Capture the cell that displays the provided text and extract its (X, Y) central coordinate. 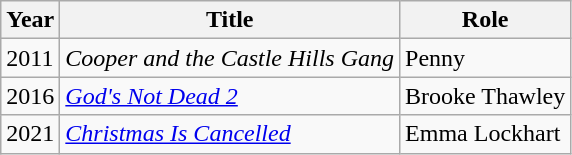
Year (30, 20)
Role (486, 20)
2016 (30, 96)
Emma Lockhart (486, 134)
2011 (30, 58)
2021 (30, 134)
Brooke Thawley (486, 96)
Cooper and the Castle Hills Gang (230, 58)
Title (230, 20)
Penny (486, 58)
God's Not Dead 2 (230, 96)
Christmas Is Cancelled (230, 134)
